Return the [X, Y] coordinate for the center point of the cell that contains the specified text.  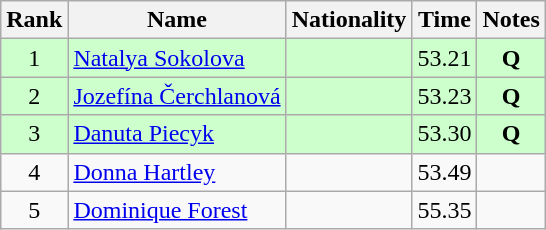
4 [34, 172]
53.49 [444, 172]
2 [34, 96]
55.35 [444, 210]
1 [34, 58]
Rank [34, 20]
Name [177, 20]
53.21 [444, 58]
Donna Hartley [177, 172]
Dominique Forest [177, 210]
3 [34, 134]
53.23 [444, 96]
53.30 [444, 134]
Time [444, 20]
Natalya Sokolova [177, 58]
Notes [511, 20]
5 [34, 210]
Danuta Piecyk [177, 134]
Jozefína Čerchlanová [177, 96]
Nationality [349, 20]
